From the cell containing the given text, extract its center point as (X, Y) coordinate. 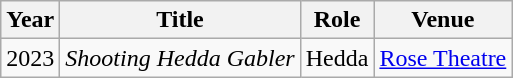
Venue (443, 20)
Role (337, 20)
2023 (30, 58)
Shooting Hedda Gabler (180, 58)
Rose Theatre (443, 58)
Year (30, 20)
Hedda (337, 58)
Title (180, 20)
